Extract the (X, Y) coordinate from the center of the cell holding the provided text.  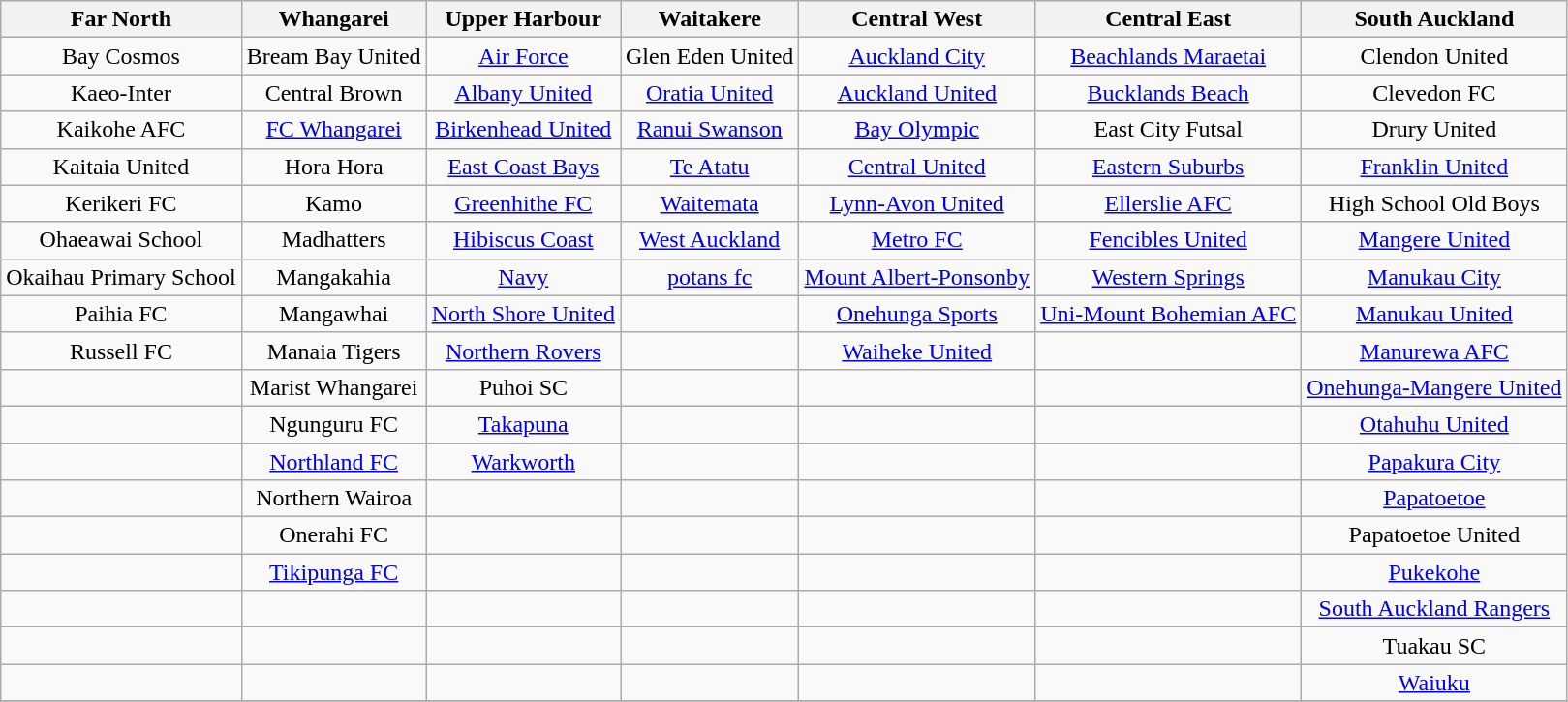
Northern Wairoa (333, 499)
High School Old Boys (1434, 203)
Kaikohe AFC (121, 130)
Northern Rovers (523, 351)
Russell FC (121, 351)
FC Whangarei (333, 130)
Lynn-Avon United (917, 203)
Onehunga Sports (917, 314)
Bay Cosmos (121, 56)
Ngunguru FC (333, 424)
Papatoetoe United (1434, 535)
Mangere United (1434, 240)
Ohaeawai School (121, 240)
Glen Eden United (709, 56)
Ranui Swanson (709, 130)
Manaia Tigers (333, 351)
Bucklands Beach (1168, 93)
Manurewa AFC (1434, 351)
Bream Bay United (333, 56)
Upper Harbour (523, 19)
Beachlands Maraetai (1168, 56)
Mount Albert-Ponsonby (917, 277)
Manukau United (1434, 314)
Paihia FC (121, 314)
Central East (1168, 19)
Central West (917, 19)
Ellerslie AFC (1168, 203)
Hora Hora (333, 167)
Waiuku (1434, 683)
Northland FC (333, 462)
Birkenhead United (523, 130)
Papatoetoe (1434, 499)
Navy (523, 277)
Eastern Suburbs (1168, 167)
Kerikeri FC (121, 203)
Auckland United (917, 93)
Onerahi FC (333, 535)
Manukau City (1434, 277)
potans fc (709, 277)
Marist Whangarei (333, 387)
Kamo (333, 203)
Central United (917, 167)
Greenhithe FC (523, 203)
Mangakahia (333, 277)
West Auckland (709, 240)
Clevedon FC (1434, 93)
East City Futsal (1168, 130)
Oratia United (709, 93)
Takapuna (523, 424)
Albany United (523, 93)
Waiheke United (917, 351)
Warkworth (523, 462)
Waitakere (709, 19)
Papakura City (1434, 462)
Fencibles United (1168, 240)
Bay Olympic (917, 130)
Air Force (523, 56)
Kaeo-Inter (121, 93)
Onehunga-Mangere United (1434, 387)
Western Springs (1168, 277)
Puhoi SC (523, 387)
Clendon United (1434, 56)
East Coast Bays (523, 167)
Drury United (1434, 130)
Pukekohe (1434, 572)
Tuakau SC (1434, 646)
Central Brown (333, 93)
North Shore United (523, 314)
Franklin United (1434, 167)
Tikipunga FC (333, 572)
Madhatters (333, 240)
Metro FC (917, 240)
South Auckland (1434, 19)
Kaitaia United (121, 167)
Waitemata (709, 203)
Far North (121, 19)
Auckland City (917, 56)
South Auckland Rangers (1434, 609)
Uni-Mount Bohemian AFC (1168, 314)
Mangawhai (333, 314)
Whangarei (333, 19)
Otahuhu United (1434, 424)
Te Atatu (709, 167)
Okaihau Primary School (121, 277)
Hibiscus Coast (523, 240)
